Return [x, y] of the center of cell containing provided text 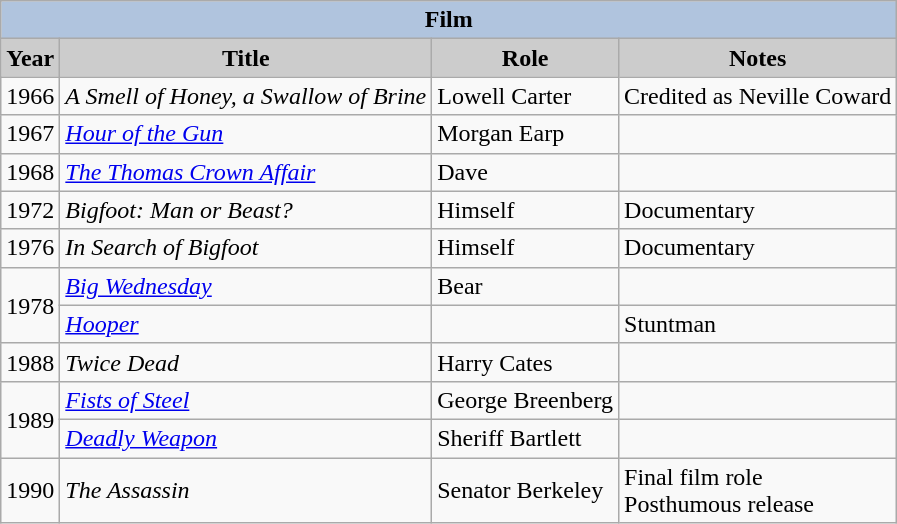
1972 [30, 210]
Sheriff Bartlett [526, 438]
Morgan Earp [526, 134]
Final film role Posthumous release [758, 490]
1967 [30, 134]
Dave [526, 172]
Stuntman [758, 324]
Film [449, 20]
The Assassin [246, 490]
Big Wednesday [246, 286]
1966 [30, 96]
Year [30, 58]
Bigfoot: Man or Beast? [246, 210]
Twice Dead [246, 362]
George Breenberg [526, 400]
Fists of Steel [246, 400]
1968 [30, 172]
Hooper [246, 324]
Harry Cates [526, 362]
Title [246, 58]
1988 [30, 362]
1989 [30, 419]
Credited as Neville Coward [758, 96]
Hour of the Gun [246, 134]
Lowell Carter [526, 96]
Role [526, 58]
In Search of Bigfoot [246, 248]
1978 [30, 305]
Senator Berkeley [526, 490]
The Thomas Crown Affair [246, 172]
Bear [526, 286]
Deadly Weapon [246, 438]
1990 [30, 490]
Notes [758, 58]
1976 [30, 248]
A Smell of Honey, a Swallow of Brine [246, 96]
